Determine the [x, y] coordinate at the center of the cell enclosing the given text.  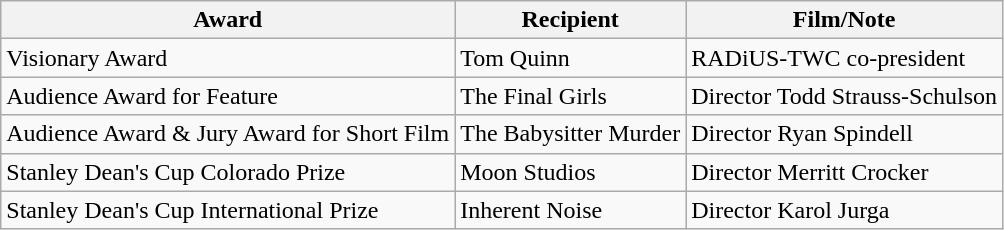
RADiUS-TWC co-president [844, 58]
Director Todd Strauss-Schulson [844, 96]
Stanley Dean's Cup International Prize [228, 210]
The Final Girls [570, 96]
Film/Note [844, 20]
Audience Award & Jury Award for Short Film [228, 134]
The Babysitter Murder [570, 134]
Recipient [570, 20]
Audience Award for Feature [228, 96]
Moon Studios [570, 172]
Stanley Dean's Cup Colorado Prize [228, 172]
Director Merritt Crocker [844, 172]
Director Karol Jurga [844, 210]
Director Ryan Spindell [844, 134]
Inherent Noise [570, 210]
Visionary Award [228, 58]
Tom Quinn [570, 58]
Award [228, 20]
